Provide the (X, Y) coordinate of the cell's center where the given text is located.  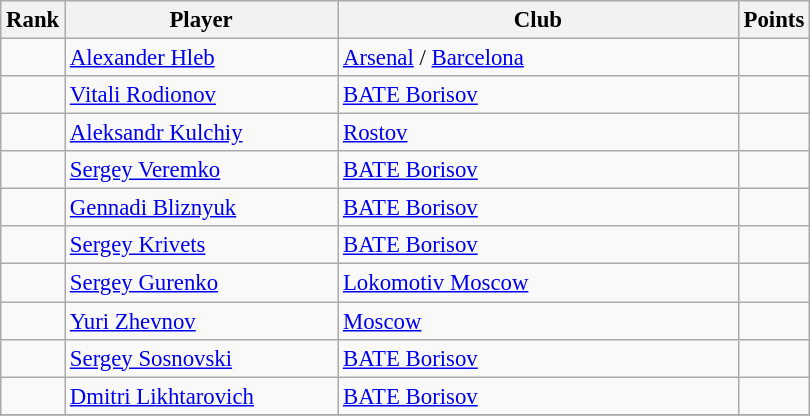
Rank (33, 20)
Moscow (538, 321)
Club (538, 20)
Lokomotiv Moscow (538, 283)
Gennadi Bliznyuk (202, 208)
Sergey Sosnovski (202, 358)
Aleksandr Kulchiy (202, 133)
Points (774, 20)
Sergey Gurenko (202, 283)
Vitali Rodionov (202, 95)
Arsenal / Barcelona (538, 58)
Sergey Krivets (202, 245)
Player (202, 20)
Sergey Veremko (202, 170)
Dmitri Likhtarovich (202, 396)
Yuri Zhevnov (202, 321)
Rostov (538, 133)
Alexander Hleb (202, 58)
